Locate the cell with the specified text and output its [X, Y] center coordinate. 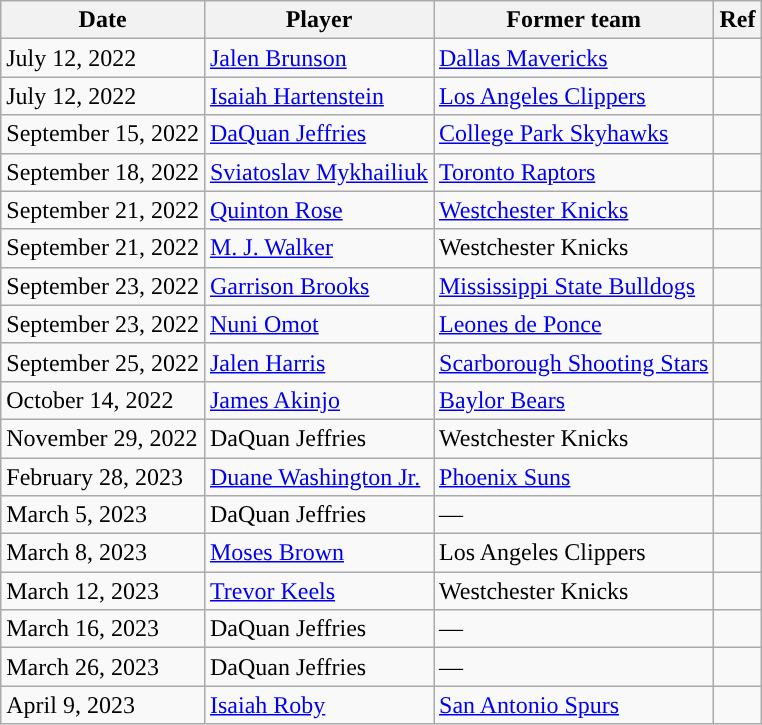
March 12, 2023 [103, 591]
March 26, 2023 [103, 667]
Jalen Harris [318, 362]
Date [103, 20]
September 18, 2022 [103, 172]
Garrison Brooks [318, 286]
Nuni Omot [318, 324]
Duane Washington Jr. [318, 477]
March 5, 2023 [103, 515]
College Park Skyhawks [574, 134]
Player [318, 20]
Isaiah Roby [318, 705]
Mississippi State Bulldogs [574, 286]
Leones de Ponce [574, 324]
Sviatoslav Mykhailiuk [318, 172]
Quinton Rose [318, 210]
Toronto Raptors [574, 172]
Trevor Keels [318, 591]
November 29, 2022 [103, 438]
Baylor Bears [574, 400]
October 14, 2022 [103, 400]
Jalen Brunson [318, 58]
James Akinjo [318, 400]
Phoenix Suns [574, 477]
M. J. Walker [318, 248]
Isaiah Hartenstein [318, 96]
Former team [574, 20]
Ref [738, 20]
September 25, 2022 [103, 362]
Scarborough Shooting Stars [574, 362]
Moses Brown [318, 553]
Dallas Mavericks [574, 58]
San Antonio Spurs [574, 705]
March 16, 2023 [103, 629]
September 15, 2022 [103, 134]
February 28, 2023 [103, 477]
March 8, 2023 [103, 553]
April 9, 2023 [103, 705]
